Scan for the cell matching the given text and deliver its (x, y) coordinate at center. 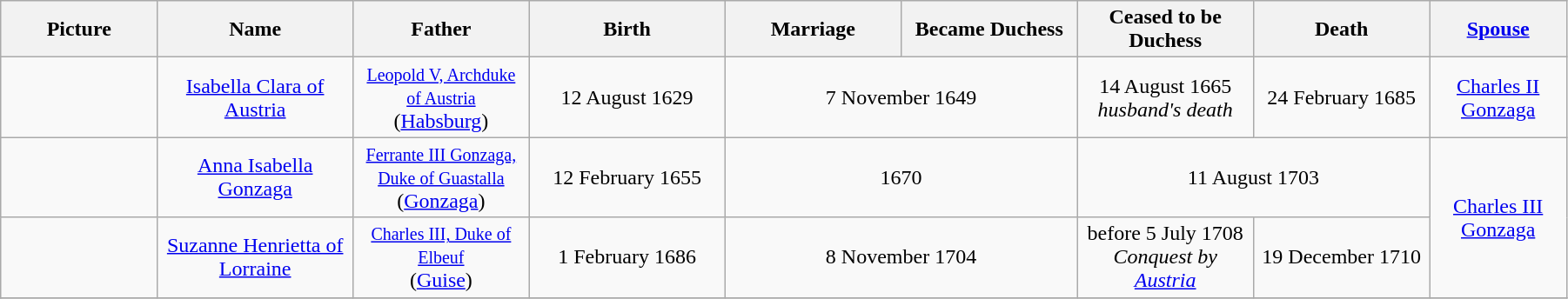
before 5 July 1708Conquest by Austria (1165, 257)
19 December 1710 (1341, 257)
8 November 1704 (901, 257)
Ceased to be Duchess (1165, 30)
7 November 1649 (901, 97)
Death (1341, 30)
11 August 1703 (1253, 177)
Anna Isabella Gonzaga (256, 177)
12 August 1629 (627, 97)
Picture (79, 30)
Charles III, Duke of Elbeuf(Guise) (441, 257)
Marriage (813, 30)
Birth (627, 30)
12 February 1655 (627, 177)
Charles III Gonzaga (1498, 217)
Leopold V, Archduke of Austria(Habsburg) (441, 97)
1 February 1686 (627, 257)
1670 (901, 177)
Charles II Gonzaga (1498, 97)
Father (441, 30)
Suzanne Henrietta of Lorraine (256, 257)
14 August 1665husband's death (1165, 97)
Ferrante III Gonzaga, Duke of Guastalla(Gonzaga) (441, 177)
Spouse (1498, 30)
Isabella Clara of Austria (256, 97)
Became Duchess (989, 30)
24 February 1685 (1341, 97)
Name (256, 30)
